Provide the (X, Y) coordinate of the cell's center where the given text is located.  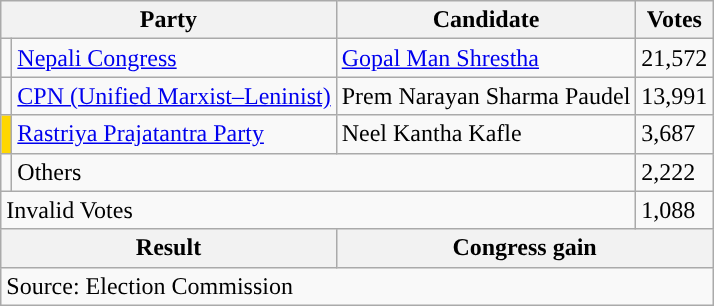
Result (168, 248)
Invalid Votes (318, 210)
13,991 (674, 96)
Candidate (486, 20)
21,572 (674, 58)
Rastriya Prajatantra Party (174, 134)
Prem Narayan Sharma Paudel (486, 96)
Others (324, 172)
Votes (674, 20)
3,687 (674, 134)
Congress gain (524, 248)
CPN (Unified Marxist–Leninist) (174, 96)
Gopal Man Shrestha (486, 58)
1,088 (674, 210)
Nepali Congress (174, 58)
Neel Kantha Kafle (486, 134)
2,222 (674, 172)
Party (168, 20)
Source: Election Commission (357, 286)
